Capture the cell that displays the provided text and extract its [X, Y] central coordinate. 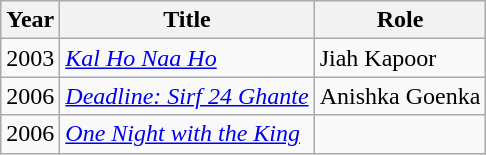
Title [187, 20]
Jiah Kapoor [400, 58]
Kal Ho Naa Ho [187, 58]
Anishka Goenka [400, 96]
Year [30, 20]
Deadline: Sirf 24 Ghante [187, 96]
2003 [30, 58]
Role [400, 20]
One Night with the King [187, 134]
